Determine the [x, y] coordinate at the center of the cell enclosing the given text.  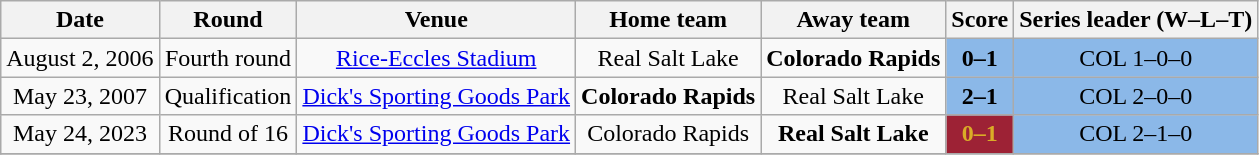
COL 2–0–0 [1136, 96]
2–1 [980, 96]
COL 1–0–0 [1136, 58]
Date [80, 20]
May 24, 2023 [80, 134]
Round [228, 20]
May 23, 2007 [80, 96]
Round of 16 [228, 134]
Rice-Eccles Stadium [436, 58]
COL 2–1–0 [1136, 134]
Home team [668, 20]
Fourth round [228, 58]
Away team [854, 20]
Venue [436, 20]
August 2, 2006 [80, 58]
Series leader (W–L–T) [1136, 20]
Score [980, 20]
Qualification [228, 96]
